Search for the cell housing the specified text and yield its (x, y) center coordinate. 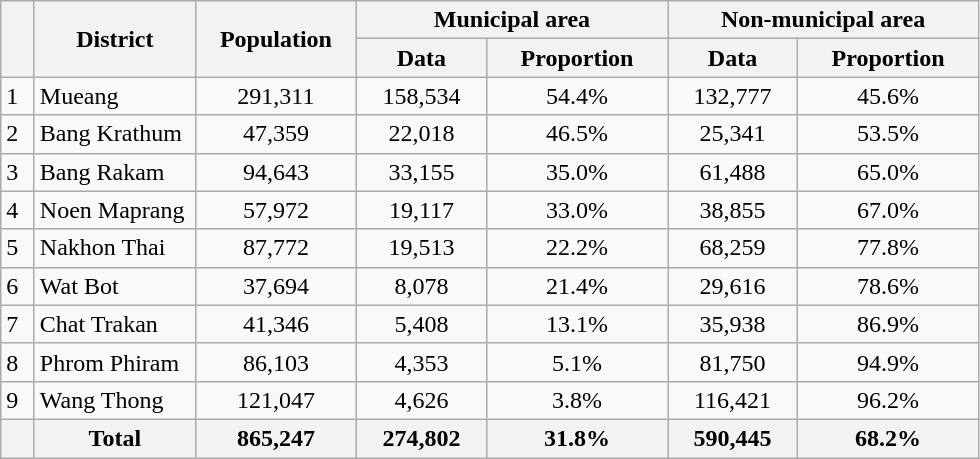
121,047 (276, 400)
8,078 (421, 286)
22,018 (421, 134)
68.2% (888, 438)
22.2% (576, 248)
31.8% (576, 438)
5,408 (421, 324)
Non-municipal area (824, 20)
2 (18, 134)
291,311 (276, 96)
3.8% (576, 400)
274,802 (421, 438)
4,353 (421, 362)
7 (18, 324)
9 (18, 400)
Bang Rakam (114, 172)
35,938 (733, 324)
67.0% (888, 210)
33.0% (576, 210)
4,626 (421, 400)
45.6% (888, 96)
4 (18, 210)
77.8% (888, 248)
590,445 (733, 438)
53.5% (888, 134)
54.4% (576, 96)
Phrom Phiram (114, 362)
Total (114, 438)
86.9% (888, 324)
Wang Thong (114, 400)
19,117 (421, 210)
35.0% (576, 172)
District (114, 39)
96.2% (888, 400)
19,513 (421, 248)
Municipal area (512, 20)
57,972 (276, 210)
Mueang (114, 96)
87,772 (276, 248)
1 (18, 96)
Chat Trakan (114, 324)
81,750 (733, 362)
65.0% (888, 172)
68,259 (733, 248)
5 (18, 248)
37,694 (276, 286)
Nakhon Thai (114, 248)
116,421 (733, 400)
Wat Bot (114, 286)
8 (18, 362)
Population (276, 39)
29,616 (733, 286)
5.1% (576, 362)
158,534 (421, 96)
46.5% (576, 134)
6 (18, 286)
21.4% (576, 286)
13.1% (576, 324)
33,155 (421, 172)
Bang Krathum (114, 134)
3 (18, 172)
61,488 (733, 172)
47,359 (276, 134)
94,643 (276, 172)
86,103 (276, 362)
Noen Maprang (114, 210)
78.6% (888, 286)
25,341 (733, 134)
38,855 (733, 210)
41,346 (276, 324)
94.9% (888, 362)
865,247 (276, 438)
132,777 (733, 96)
